Capture the cell that displays the provided text and extract its [X, Y] central coordinate. 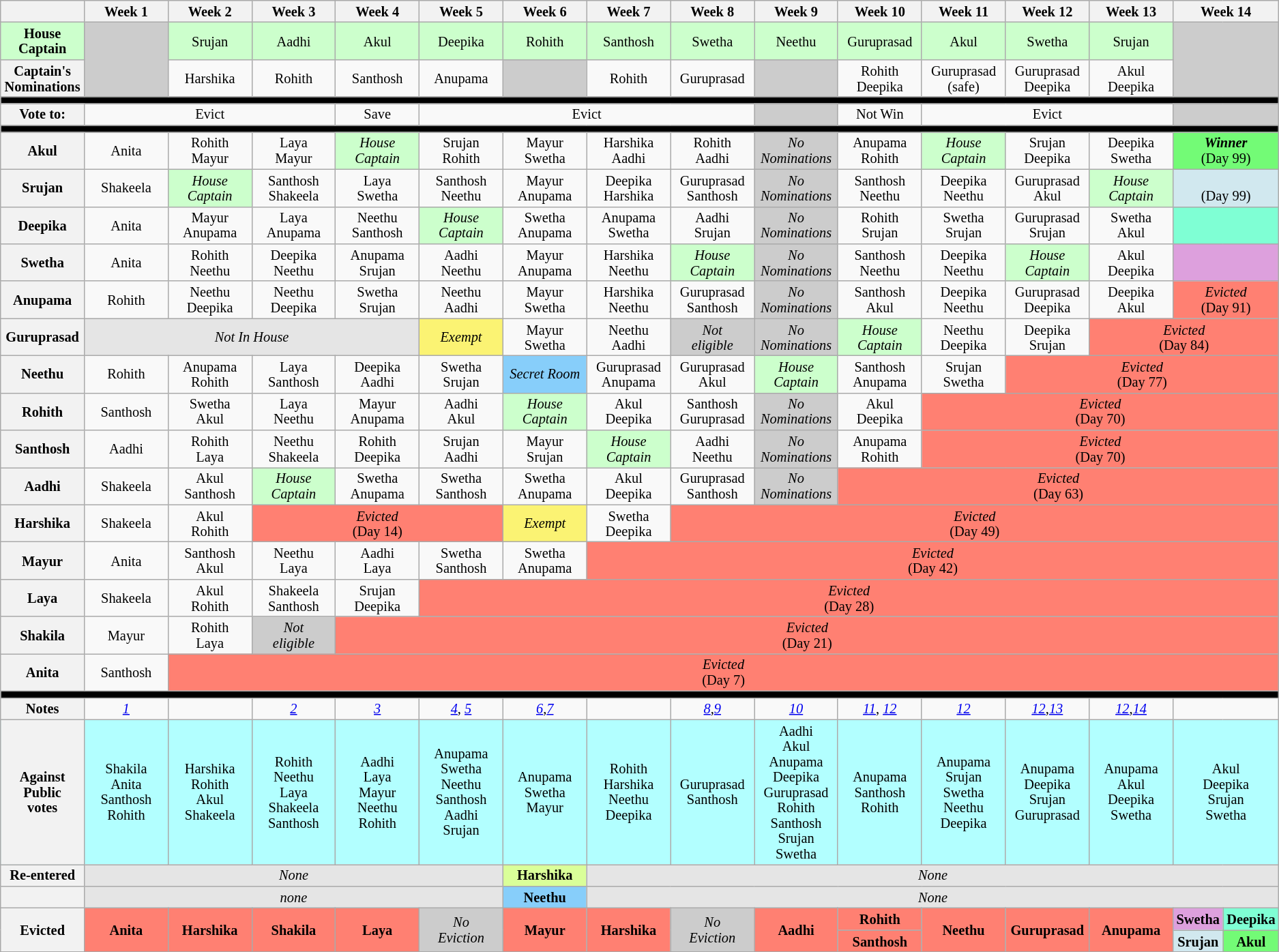
Evicted(Day 14) [377, 524]
RohithAadhi [712, 150]
AkulSanthosh [210, 486]
SanthoshGuruprasad [712, 412]
HarshikaAadhi [629, 150]
AnupamaSrujanSwethaNeethuDeepika [963, 792]
SwethaDeepika [629, 524]
Secret Room [544, 374]
DeepikaSrujan [1048, 337]
Evicted(Day 91) [1225, 300]
LayaSwetha [378, 188]
11, 12 [880, 709]
Week 14 [1225, 11]
ShakilaAnitaSanthoshRohith [127, 792]
Week 13 [1131, 11]
DeepikaAkul [1131, 300]
Week 6 [544, 11]
AkulDeepikaSrujanSwetha [1225, 792]
(Day 99) [1225, 188]
2 [293, 709]
MayurSrujan [544, 449]
Save [378, 114]
Week 1 [127, 11]
AgainstPublicvotes [42, 792]
Week 12 [1048, 11]
Evicted(Day 7) [723, 672]
4, 5 [461, 709]
Evicted(Day 49) [975, 524]
NeethuLaya [293, 561]
Week 2 [210, 11]
12,13 [1048, 709]
none [294, 897]
SrujanRohith [461, 150]
12,14 [1131, 709]
GuruprasadAnupama [629, 374]
1 [127, 709]
NeethuSanthosh [378, 225]
RohithNeethu [210, 262]
Week 9 [797, 11]
DeepikaHarshika [629, 188]
AnupamaDeepikaSrujanGuruprasad [1048, 792]
RohithHarshikaNeethuDeepika [629, 792]
Notes [42, 709]
RohithMayur [210, 150]
Week 4 [378, 11]
AnupamaSanthoshRohith [880, 792]
HarshikaRohithAkulShakeela [210, 792]
LayaNeethu [293, 412]
Evicted(Day 63) [1058, 486]
AnupamaAkulDeepikaSwetha [1131, 792]
AnupamaSwethaNeethuSanthoshAadhiSrujan [461, 792]
AadhiLaya [378, 561]
6,7 [544, 709]
GuruprasadSrujan [1048, 225]
Evicted [42, 929]
Guruprasad (safe) [963, 78]
Week 3 [293, 11]
Winner(Day 99) [1225, 150]
Vote to: [42, 114]
12 [963, 709]
10 [797, 709]
GuruprasadDeepika [1048, 300]
RohithNeethuLayaShakeelaSanthosh [293, 792]
SrujanAadhi [461, 449]
Re-entered [42, 875]
8,9 [712, 709]
LayaMayur [293, 150]
ShakeelaSanthosh [293, 597]
Evicted(Day 21) [808, 636]
SanthoshAnupama [880, 374]
DeepikaSwetha [1131, 150]
DeepikaAadhi [378, 374]
AnupamaSwethaMayur [544, 792]
Week 11 [963, 11]
SanthoshShakeela [293, 188]
Evicted(Day 28) [849, 597]
Week 8 [712, 11]
Evicted(Day 84) [1184, 337]
AadhiAkulAnupamaDeepikaGuruprasadRohithSanthoshSrujanSwetha [797, 792]
Evicted(Day 42) [933, 561]
AnupamaSrujan [378, 262]
Week 7 [629, 11]
Week 5 [461, 11]
Not Win [880, 114]
LayaSanthosh [293, 374]
Captain's Nominations [42, 78]
Guruprasad Deepika [1048, 78]
AnupamaSwetha [629, 225]
Not In House [252, 337]
AadhiSrujan [712, 225]
AadhiLayaMayurNeethuRohith [378, 792]
3 [378, 709]
LayaAnupama [293, 225]
Evicted(Day 77) [1142, 374]
Week 10 [880, 11]
NeethuShakeela [293, 449]
AadhiAkul [461, 412]
SrujanSwetha [963, 374]
RohithSrujan [880, 225]
